Extract the (x, y) coordinate from the center of the cell holding the provided text.  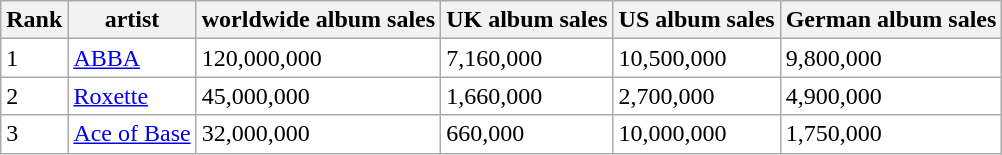
3 (34, 134)
Rank (34, 20)
4,900,000 (891, 96)
9,800,000 (891, 58)
45,000,000 (318, 96)
ABBA (132, 58)
1,660,000 (527, 96)
worldwide album sales (318, 20)
10,000,000 (696, 134)
7,160,000 (527, 58)
2,700,000 (696, 96)
120,000,000 (318, 58)
US album sales (696, 20)
1,750,000 (891, 134)
10,500,000 (696, 58)
32,000,000 (318, 134)
2 (34, 96)
660,000 (527, 134)
Ace of Base (132, 134)
German album sales (891, 20)
1 (34, 58)
artist (132, 20)
UK album sales (527, 20)
Roxette (132, 96)
